Capture the cell that displays the provided text and extract its [X, Y] central coordinate. 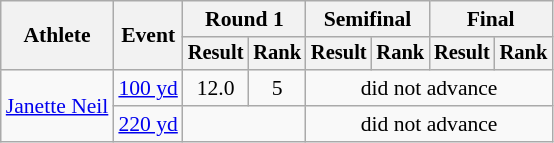
Athlete [58, 36]
5 [277, 88]
Final [490, 19]
Janette Neil [58, 106]
Event [148, 36]
Semifinal [368, 19]
220 yd [148, 124]
100 yd [148, 88]
12.0 [216, 88]
Round 1 [244, 19]
